Return the [x, y] coordinate for the center point of the cell that contains the specified text.  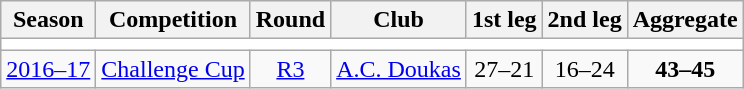
43–45 [685, 69]
Round [290, 20]
27–21 [504, 69]
1st leg [504, 20]
Aggregate [685, 20]
2016–17 [48, 69]
R3 [290, 69]
Club [399, 20]
A.C. Doukas [399, 69]
2nd leg [584, 20]
Challenge Cup [173, 69]
Competition [173, 20]
16–24 [584, 69]
Season [48, 20]
